Extract the (x, y) coordinate from the center of the cell holding the provided text.  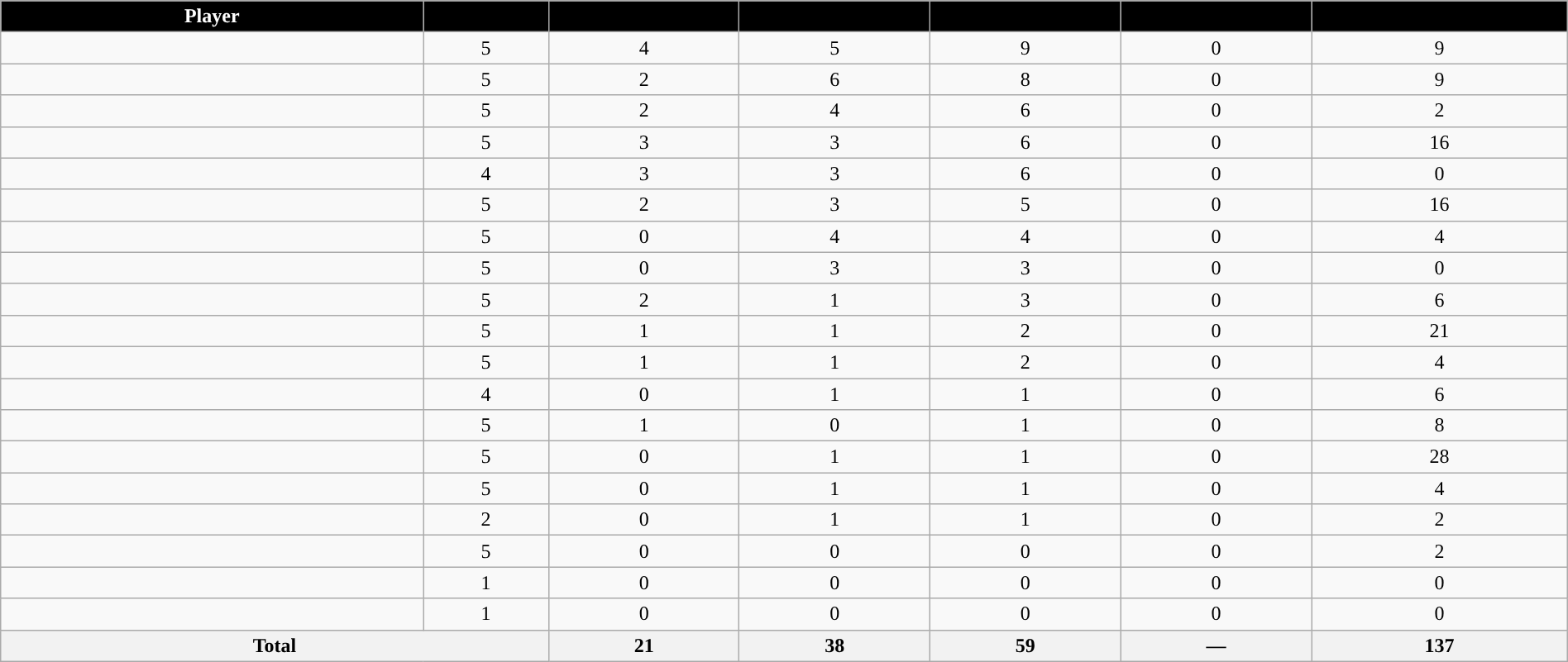
— (1216, 645)
28 (1440, 457)
59 (1025, 645)
Player (212, 17)
Total (275, 645)
137 (1440, 645)
38 (835, 645)
